Search for the cell housing the specified text and yield its (x, y) center coordinate. 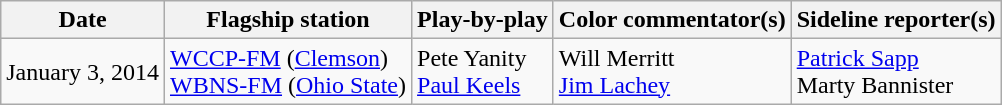
Sideline reporter(s) (896, 20)
Color commentator(s) (672, 20)
January 3, 2014 (83, 72)
WCCP-FM (Clemson)WBNS-FM (Ohio State) (288, 72)
Pete YanityPaul Keels (483, 72)
Play-by-play (483, 20)
Will MerrittJim Lachey (672, 72)
Patrick SappMarty Bannister (896, 72)
Flagship station (288, 20)
Date (83, 20)
